Pinpoint the cell where the given text exists, returning its (X, Y) midpoint coordinate. 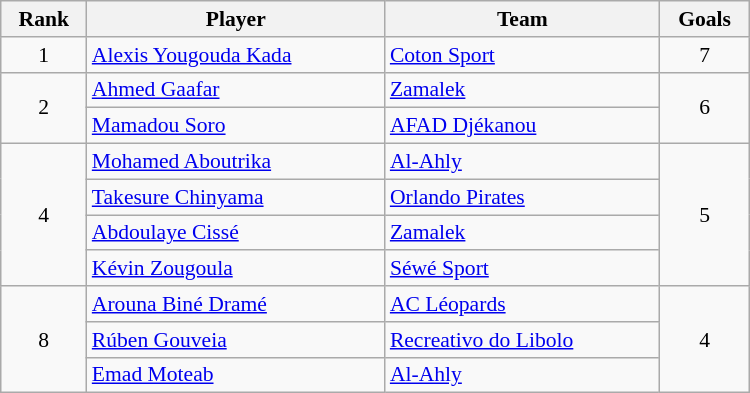
Goals (704, 19)
Abdoulaye Cissé (236, 233)
Kévin Zougoula (236, 269)
Mohamed Aboutrika (236, 162)
Player (236, 19)
1 (44, 55)
Rank (44, 19)
Rúben Gouveia (236, 340)
Alexis Yougouda Kada (236, 55)
AC Léopards (522, 304)
AFAD Djékanou (522, 126)
8 (44, 340)
Mamadou Soro (236, 126)
5 (704, 215)
Coton Sport (522, 55)
7 (704, 55)
Arouna Biné Dramé (236, 304)
6 (704, 108)
Séwé Sport (522, 269)
Team (522, 19)
Recreativo do Libolo (522, 340)
Takesure Chinyama (236, 197)
Ahmed Gaafar (236, 90)
Emad Moteab (236, 375)
Orlando Pirates (522, 197)
2 (44, 108)
